For the text-containing cell, return its midpoint in [x, y] coordinate format. 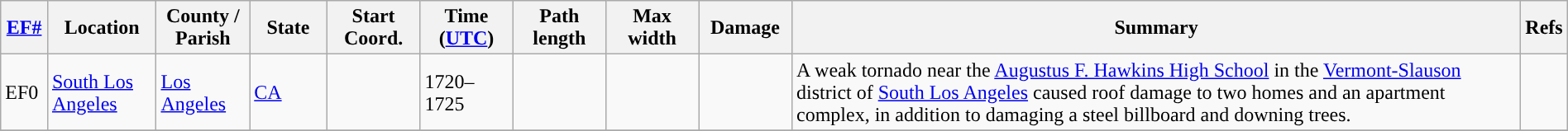
County / Parish [203, 28]
Max width [652, 28]
1720–1725 [466, 92]
EF0 [25, 92]
Start Coord. [374, 28]
CA [289, 92]
Time (UTC) [466, 28]
Location [102, 28]
Damage [746, 28]
Path length [559, 28]
EF# [25, 28]
Summary [1156, 28]
South Los Angeles [102, 92]
Los Angeles [203, 92]
State [289, 28]
Refs [1545, 28]
